Find where the given text appears and provide that cell's center as (X, Y) coordinate. 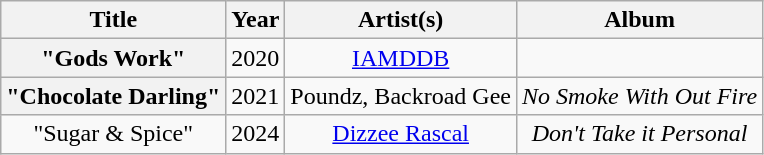
IAMDDB (401, 58)
No Smoke With Out Fire (639, 96)
Dizzee Rascal (401, 134)
2020 (256, 58)
Don't Take it Personal (639, 134)
"Gods Work" (114, 58)
"Chocolate Darling" (114, 96)
2024 (256, 134)
"Sugar & Spice" (114, 134)
Year (256, 20)
2021 (256, 96)
Album (639, 20)
Title (114, 20)
Artist(s) (401, 20)
Poundz, Backroad Gee (401, 96)
